Scan for the cell matching the given text and deliver its [X, Y] coordinate at center. 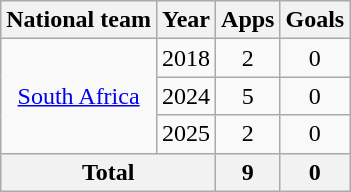
South Africa [79, 96]
2024 [186, 96]
5 [248, 96]
Apps [248, 20]
Goals [315, 20]
National team [79, 20]
2025 [186, 134]
Year [186, 20]
Total [108, 172]
2018 [186, 58]
9 [248, 172]
